Find where the given text appears and provide that cell's center as (x, y) coordinate. 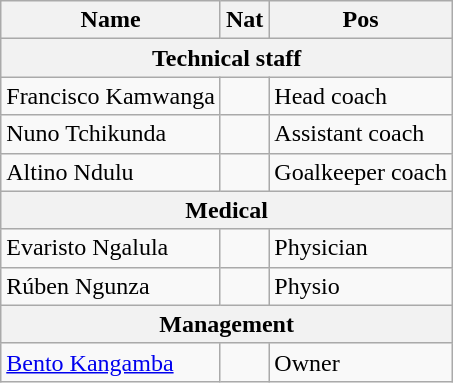
Nat (244, 20)
Francisco Kamwanga (111, 96)
Bento Kangamba (111, 362)
Head coach (361, 96)
Goalkeeper coach (361, 172)
Pos (361, 20)
Nuno Tchikunda (111, 134)
Medical (227, 210)
Owner (361, 362)
Altino Ndulu (111, 172)
Management (227, 324)
Physician (361, 248)
Evaristo Ngalula (111, 248)
Assistant coach (361, 134)
Technical staff (227, 58)
Physio (361, 286)
Name (111, 20)
Rúben Ngunza (111, 286)
